Return the (x, y) coordinate for the center point of the cell that contains the specified text.  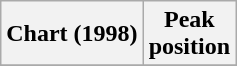
Chart (1998) (72, 34)
Peakposition (189, 34)
